Detect which cell encompasses the target text, then output its [X, Y] center coordinate. 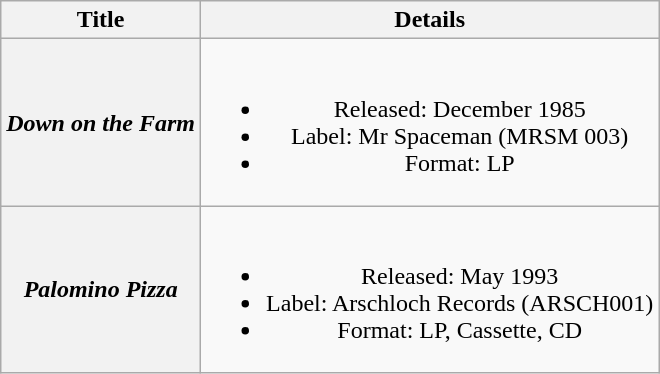
Released: May 1993Label: Arschloch Records (ARSCH001)Format: LP, Cassette, CD [430, 290]
Down on the Farm [101, 122]
Palomino Pizza [101, 290]
Released: December 1985Label: Mr Spaceman (MRSM 003)Format: LP [430, 122]
Title [101, 20]
Details [430, 20]
